Provide the [X, Y] coordinate of the cell's center where the given text is located.  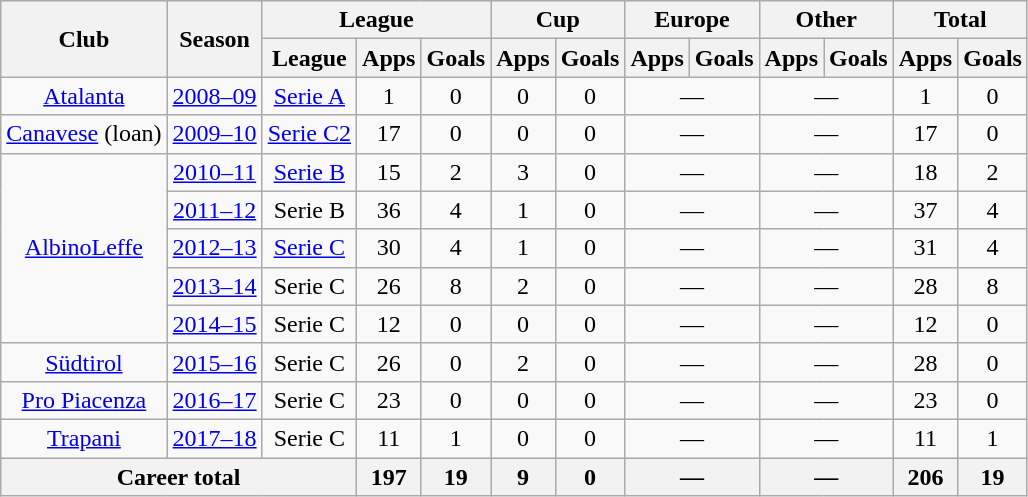
2009–10 [214, 134]
30 [389, 248]
36 [389, 210]
Europe [692, 20]
Serie C2 [309, 134]
2008–09 [214, 96]
197 [389, 477]
206 [925, 477]
18 [925, 172]
Atalanta [84, 96]
2017–18 [214, 438]
2010–11 [214, 172]
2015–16 [214, 362]
15 [389, 172]
Südtirol [84, 362]
2011–12 [214, 210]
Cup [558, 20]
3 [523, 172]
31 [925, 248]
Serie A [309, 96]
37 [925, 210]
Total [960, 20]
Other [826, 20]
2013–14 [214, 286]
9 [523, 477]
2012–13 [214, 248]
Career total [179, 477]
Pro Piacenza [84, 400]
2016–17 [214, 400]
AlbinoLeffe [84, 248]
Season [214, 39]
Trapani [84, 438]
Canavese (loan) [84, 134]
2014–15 [214, 324]
Club [84, 39]
